From the cell containing the given text, extract its center point as (X, Y) coordinate. 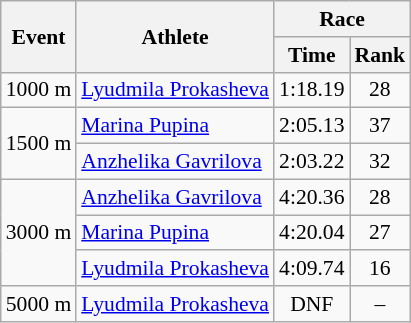
27 (380, 233)
Event (38, 36)
16 (380, 269)
4:20.04 (312, 233)
Time (312, 55)
1:18.19 (312, 90)
Athlete (175, 36)
4:20.36 (312, 197)
5000 m (38, 304)
Rank (380, 55)
1000 m (38, 90)
4:09.74 (312, 269)
Race (342, 19)
2:03.22 (312, 162)
2:05.13 (312, 126)
DNF (312, 304)
32 (380, 162)
37 (380, 126)
3000 m (38, 232)
1500 m (38, 144)
– (380, 304)
